Return the (X, Y) coordinate for the center point of the cell that contains the specified text.  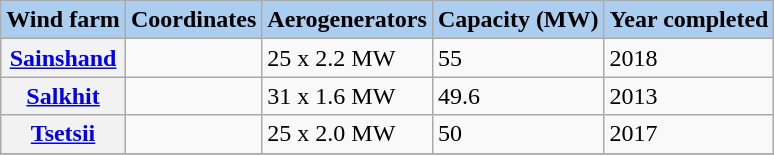
Aerogenerators (348, 20)
55 (518, 58)
25 x 2.0 MW (348, 134)
Sainshand (64, 58)
Wind farm (64, 20)
2017 (689, 134)
49.6 (518, 96)
50 (518, 134)
Year completed (689, 20)
Capacity (MW) (518, 20)
Coordinates (193, 20)
2018 (689, 58)
Salkhit (64, 96)
2013 (689, 96)
25 x 2.2 MW (348, 58)
Tsetsii (64, 134)
31 x 1.6 MW (348, 96)
